Find where the given text appears and provide that cell's center as [x, y] coordinate. 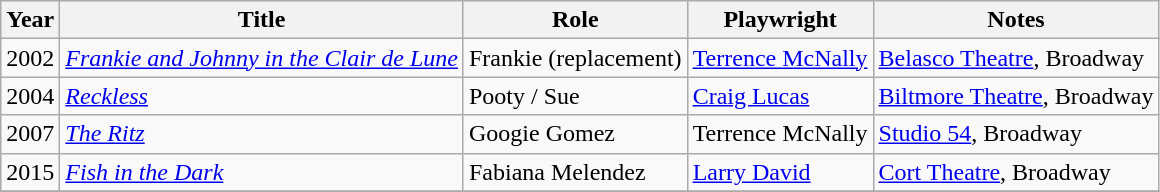
Notes [1016, 20]
Pooty / Sue [575, 96]
Fabiana Melendez [575, 172]
2002 [30, 58]
Larry David [780, 172]
Belasco Theatre, Broadway [1016, 58]
Playwright [780, 20]
2007 [30, 134]
Frankie and Johnny in the Clair de Lune [262, 58]
Fish in the Dark [262, 172]
Reckless [262, 96]
Craig Lucas [780, 96]
2004 [30, 96]
Frankie (replacement) [575, 58]
Year [30, 20]
Biltmore Theatre, Broadway [1016, 96]
Title [262, 20]
2015 [30, 172]
Cort Theatre, Broadway [1016, 172]
The Ritz [262, 134]
Googie Gomez [575, 134]
Role [575, 20]
Studio 54, Broadway [1016, 134]
